Pinpoint the cell where the given text exists, returning its [x, y] midpoint coordinate. 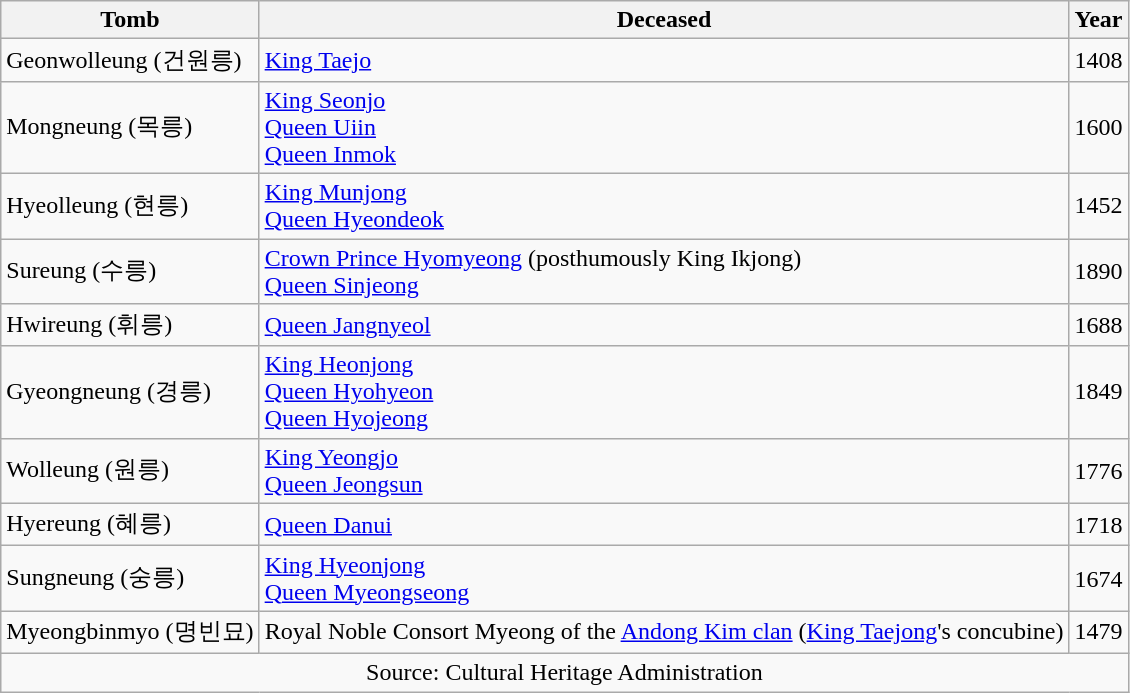
Wolleung (원릉) [130, 470]
1776 [1098, 470]
1718 [1098, 524]
Hyeolleung (현릉) [130, 206]
Deceased [664, 20]
King SeonjoQueen UiinQueen Inmok [664, 127]
King HeonjongQueen Hyohyeon Queen Hyojeong [664, 392]
Sungneung (숭릉) [130, 578]
Myeongbinmyo (명빈묘) [130, 632]
King Munjong Queen Hyeondeok [664, 206]
1890 [1098, 270]
1452 [1098, 206]
Hyereung (혜릉) [130, 524]
1479 [1098, 632]
King Taejo [664, 60]
1408 [1098, 60]
Queen Danui [664, 524]
Year [1098, 20]
1849 [1098, 392]
Queen Jangnyeol [664, 326]
1600 [1098, 127]
Royal Noble Consort Myeong of the Andong Kim clan (King Taejong's concubine) [664, 632]
Mongneung (목릉) [130, 127]
King YeongjoQueen Jeongsun [664, 470]
Hwireung (휘릉) [130, 326]
1688 [1098, 326]
King HyeonjongQueen Myeongseong [664, 578]
Geonwolleung (건원릉) [130, 60]
Source: Cultural Heritage Administration [564, 672]
Sureung (수릉) [130, 270]
Crown Prince Hyomyeong (posthumously King Ikjong)Queen Sinjeong [664, 270]
Tomb [130, 20]
1674 [1098, 578]
Gyeongneung (경릉) [130, 392]
